Provide the (X, Y) coordinate of the cell's center where the given text is located.  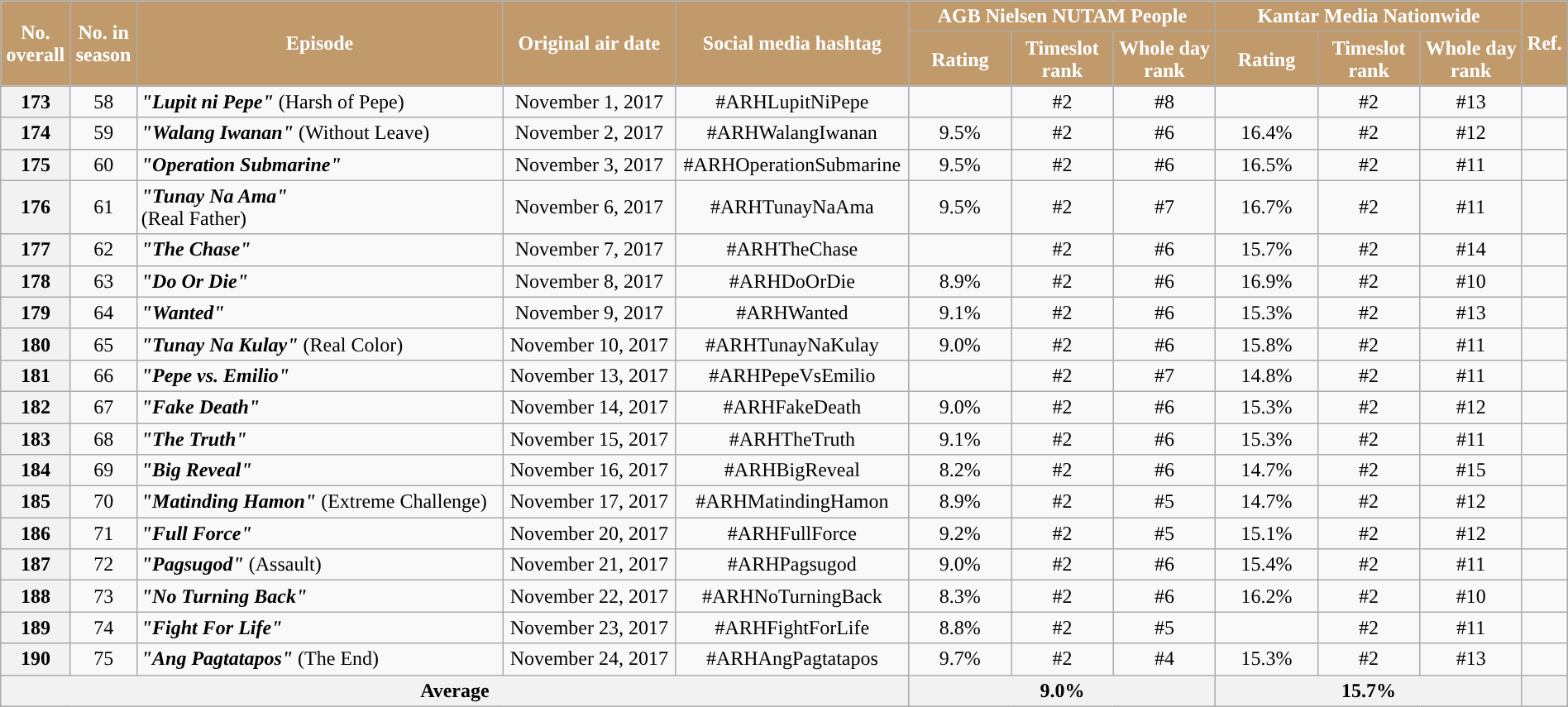
186 (36, 533)
71 (103, 533)
#ARHFullForce (792, 533)
183 (36, 439)
November 3, 2017 (589, 165)
AGB Nielsen NUTAM People (1062, 17)
Kantar Media Nationwide (1370, 17)
176 (36, 207)
November 21, 2017 (589, 565)
58 (103, 102)
#ARHTunayNaAma (792, 207)
185 (36, 502)
14.8% (1267, 375)
"Fight For Life" (319, 628)
November 1, 2017 (589, 102)
Ref. (1545, 43)
15.4% (1267, 565)
November 6, 2017 (589, 207)
Original air date (589, 43)
"Matinding Hamon" (Extreme Challenge) (319, 502)
November 22, 2017 (589, 596)
"Pepe vs. Emilio" (319, 375)
#ARHPepeVsEmilio (792, 375)
#ARHPagsugod (792, 565)
#ARHNoTurningBack (792, 596)
Episode (319, 43)
November 17, 2017 (589, 502)
187 (36, 565)
#ARHWalangIwanan (792, 133)
72 (103, 565)
#8 (1164, 102)
November 2, 2017 (589, 133)
November 23, 2017 (589, 628)
15.1% (1267, 533)
60 (103, 165)
9.2% (960, 533)
"Pagsugod" (Assault) (319, 565)
November 20, 2017 (589, 533)
189 (36, 628)
182 (36, 407)
November 15, 2017 (589, 439)
174 (36, 133)
November 9, 2017 (589, 313)
#ARHDoOrDie (792, 281)
"Lupit ni Pepe" (Harsh of Pepe) (319, 102)
75 (103, 659)
#ARHMatindingHamon (792, 502)
180 (36, 344)
#14 (1471, 250)
"Tunay Na Ama"(Real Father) (319, 207)
178 (36, 281)
"The Chase" (319, 250)
66 (103, 375)
184 (36, 471)
69 (103, 471)
#ARHBigReveal (792, 471)
173 (36, 102)
"Do Or Die" (319, 281)
"Wanted" (319, 313)
177 (36, 250)
#4 (1164, 659)
62 (103, 250)
November 16, 2017 (589, 471)
#ARHAngPagtatapos (792, 659)
November 10, 2017 (589, 344)
#ARHFightForLife (792, 628)
68 (103, 439)
"The Truth" (319, 439)
#ARHFakeDeath (792, 407)
8.8% (960, 628)
November 13, 2017 (589, 375)
#ARHTheChase (792, 250)
"No Turning Back" (319, 596)
#ARHTheTruth (792, 439)
November 8, 2017 (589, 281)
No. inseason (103, 43)
#ARHOperationSubmarine (792, 165)
"Operation Submarine" (319, 165)
"Full Force" (319, 533)
9.7% (960, 659)
65 (103, 344)
Social media hashtag (792, 43)
59 (103, 133)
61 (103, 207)
#15 (1471, 471)
"Big Reveal" (319, 471)
181 (36, 375)
64 (103, 313)
#ARHWanted (792, 313)
#ARHTunayNaKulay (792, 344)
"Fake Death" (319, 407)
188 (36, 596)
16.7% (1267, 207)
Average (455, 690)
67 (103, 407)
No.overall (36, 43)
16.4% (1267, 133)
179 (36, 313)
November 24, 2017 (589, 659)
#ARHLupitNiPepe (792, 102)
16.5% (1267, 165)
15.8% (1267, 344)
8.3% (960, 596)
November 7, 2017 (589, 250)
70 (103, 502)
"Tunay Na Kulay" (Real Color) (319, 344)
73 (103, 596)
175 (36, 165)
"Ang Pagtatapos" (The End) (319, 659)
"Walang Iwanan" (Without Leave) (319, 133)
November 14, 2017 (589, 407)
8.2% (960, 471)
16.2% (1267, 596)
190 (36, 659)
63 (103, 281)
16.9% (1267, 281)
74 (103, 628)
